Provide the [X, Y] coordinate of the cell's center where the given text is located.  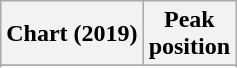
Chart (2019) [72, 34]
Peakposition [189, 34]
